Detect which cell encompasses the target text, then output its [X, Y] center coordinate. 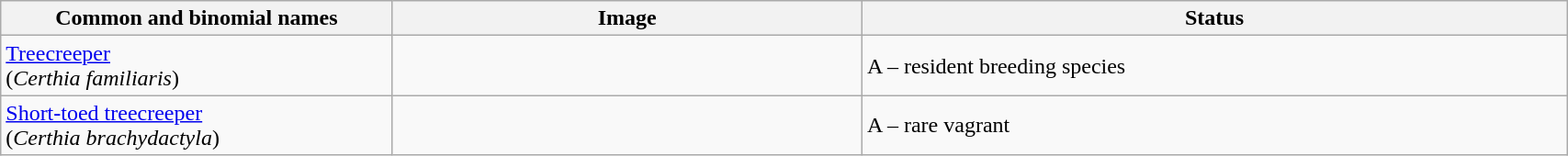
Status [1214, 18]
Treecreeper(Certhia familiaris) [197, 66]
A – resident breeding species [1214, 66]
A – rare vagrant [1214, 125]
Short-toed treecreeper(Certhia brachydactyla) [197, 125]
Image [626, 18]
Common and binomial names [197, 18]
